Detect which cell encompasses the target text, then output its [x, y] center coordinate. 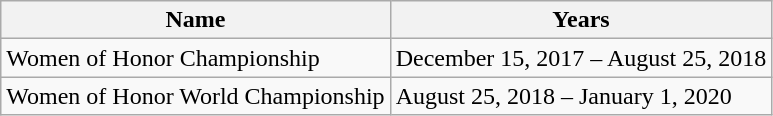
Years [581, 20]
August 25, 2018 – January 1, 2020 [581, 96]
Name [196, 20]
Women of Honor World Championship [196, 96]
Women of Honor Championship [196, 58]
December 15, 2017 – August 25, 2018 [581, 58]
